Extract the (x, y) coordinate from the center of the cell holding the provided text.  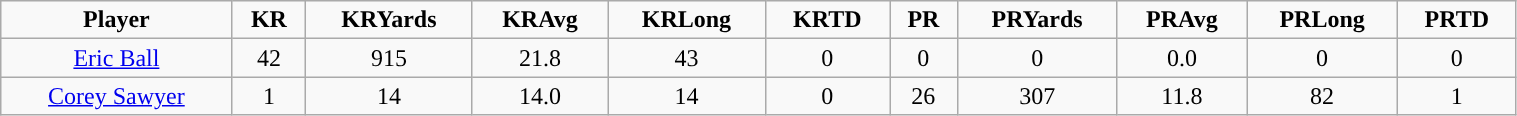
KRYards (389, 20)
KR (269, 20)
PRAvg (1182, 20)
PRYards (1037, 20)
KRTD (828, 20)
KRLong (686, 20)
42 (269, 58)
11.8 (1182, 96)
KRAvg (540, 20)
Corey Sawyer (116, 96)
307 (1037, 96)
14.0 (540, 96)
Eric Ball (116, 58)
Player (116, 20)
0.0 (1182, 58)
915 (389, 58)
PRLong (1322, 20)
82 (1322, 96)
PRTD (1457, 20)
26 (924, 96)
21.8 (540, 58)
43 (686, 58)
PR (924, 20)
